Scan for the cell matching the given text and deliver its [x, y] coordinate at center. 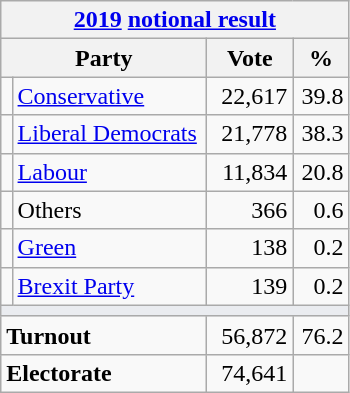
Conservative [110, 96]
11,834 [250, 172]
% [321, 58]
Party [104, 58]
20.8 [321, 172]
139 [250, 286]
Vote [250, 58]
22,617 [250, 96]
Liberal Democrats [110, 134]
Electorate [104, 373]
0.6 [321, 210]
Green [110, 248]
Others [110, 210]
76.2 [321, 335]
138 [250, 248]
Brexit Party [110, 286]
74,641 [250, 373]
Turnout [104, 335]
Labour [110, 172]
38.3 [321, 134]
2019 notional result [175, 20]
56,872 [250, 335]
21,778 [250, 134]
39.8 [321, 96]
366 [250, 210]
